Capture the cell that displays the provided text and extract its (X, Y) central coordinate. 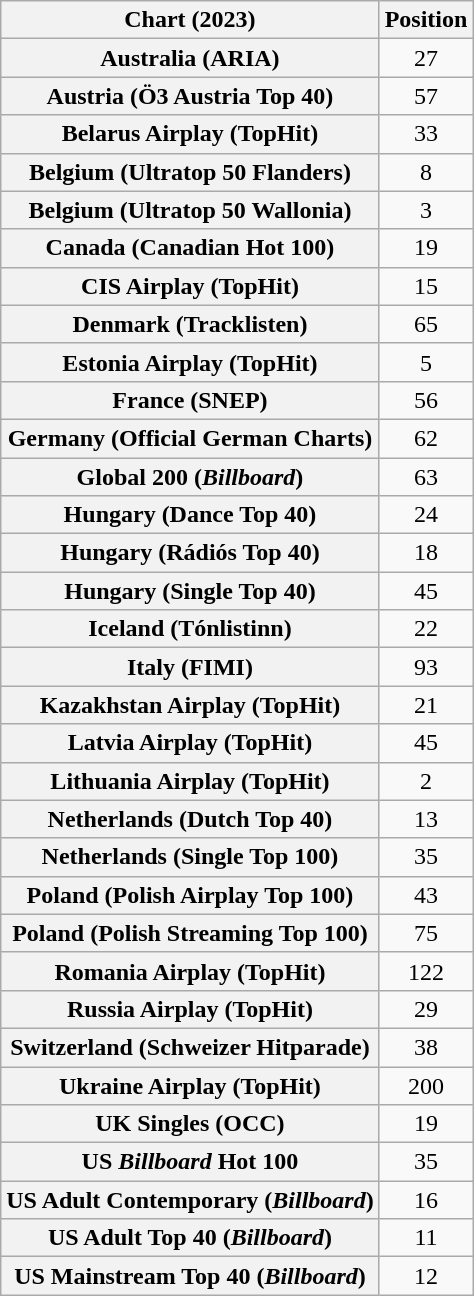
Iceland (Tónlistinn) (190, 629)
Chart (2023) (190, 20)
Austria (Ö3 Austria Top 40) (190, 96)
24 (426, 515)
12 (426, 1276)
16 (426, 1200)
Denmark (Tracklisten) (190, 324)
13 (426, 819)
France (SNEP) (190, 400)
Italy (FIMI) (190, 667)
Hungary (Rádiós Top 40) (190, 553)
18 (426, 553)
Lithuania Airplay (TopHit) (190, 781)
57 (426, 96)
US Adult Contemporary (Billboard) (190, 1200)
65 (426, 324)
8 (426, 172)
Australia (ARIA) (190, 58)
21 (426, 705)
93 (426, 667)
UK Singles (OCC) (190, 1124)
US Billboard Hot 100 (190, 1162)
Latvia Airplay (TopHit) (190, 743)
Global 200 (Billboard) (190, 477)
Switzerland (Schweizer Hitparade) (190, 1047)
2 (426, 781)
200 (426, 1085)
Germany (Official German Charts) (190, 438)
Russia Airplay (TopHit) (190, 1009)
15 (426, 286)
Belarus Airplay (TopHit) (190, 134)
Canada (Canadian Hot 100) (190, 248)
3 (426, 210)
Position (426, 20)
38 (426, 1047)
Poland (Polish Airplay Top 100) (190, 895)
33 (426, 134)
Kazakhstan Airplay (TopHit) (190, 705)
US Mainstream Top 40 (Billboard) (190, 1276)
11 (426, 1238)
Hungary (Dance Top 40) (190, 515)
Ukraine Airplay (TopHit) (190, 1085)
CIS Airplay (TopHit) (190, 286)
75 (426, 933)
62 (426, 438)
122 (426, 971)
Romania Airplay (TopHit) (190, 971)
56 (426, 400)
Hungary (Single Top 40) (190, 591)
Estonia Airplay (TopHit) (190, 362)
63 (426, 477)
US Adult Top 40 (Billboard) (190, 1238)
22 (426, 629)
43 (426, 895)
Poland (Polish Streaming Top 100) (190, 933)
27 (426, 58)
5 (426, 362)
Belgium (Ultratop 50 Wallonia) (190, 210)
Netherlands (Dutch Top 40) (190, 819)
Belgium (Ultratop 50 Flanders) (190, 172)
Netherlands (Single Top 100) (190, 857)
29 (426, 1009)
